Output the [x, y] coordinate of the center of the cell containing the given text.  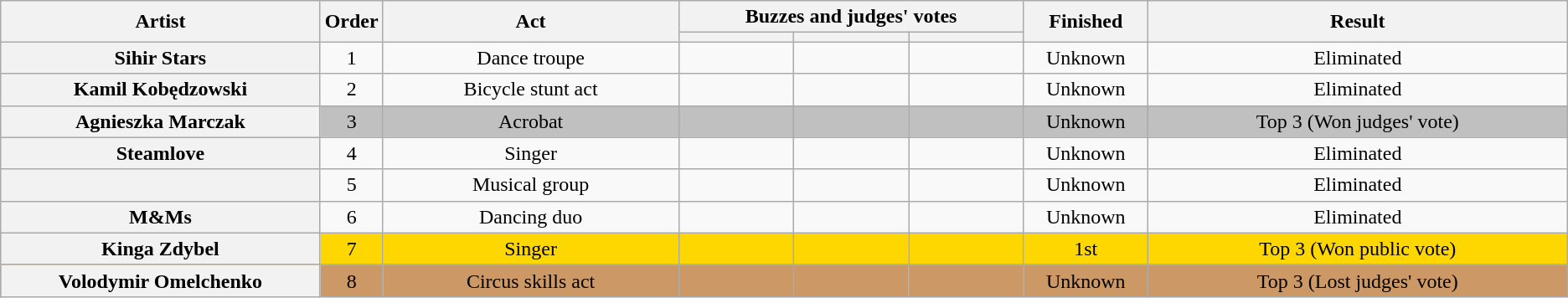
Order [352, 22]
Kamil Kobędzowski [161, 90]
Circus skills act [531, 280]
Result [1357, 22]
7 [352, 249]
6 [352, 217]
Sihir Stars [161, 58]
Finished [1086, 22]
Top 3 (Lost judges' vote) [1357, 280]
Top 3 (Won judges' vote) [1357, 121]
Dance troupe [531, 58]
Musical group [531, 185]
Dancing duo [531, 217]
5 [352, 185]
Bicycle stunt act [531, 90]
4 [352, 153]
Top 3 (Won public vote) [1357, 249]
Buzzes and judges' votes [851, 17]
Artist [161, 22]
2 [352, 90]
Steamlove [161, 153]
Kinga Zdybel [161, 249]
1 [352, 58]
Agnieszka Marczak [161, 121]
M&Ms [161, 217]
8 [352, 280]
3 [352, 121]
Act [531, 22]
Volodymir Omelchenko [161, 280]
1st [1086, 249]
Acrobat [531, 121]
